Provide the [X, Y] coordinate of the cell's center where the given text is located.  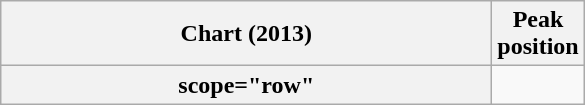
Peakposition [538, 34]
Chart (2013) [246, 34]
scope="row" [246, 85]
